Extract the (x, y) coordinate from the center of the cell holding the provided text.  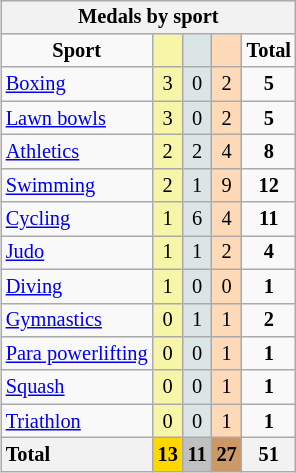
Para powerlifting (77, 354)
Swimming (77, 185)
8 (269, 152)
Sport (77, 51)
9 (227, 185)
Judo (77, 253)
Squash (77, 387)
Medals by sport (148, 17)
13 (168, 455)
Gymnastics (77, 320)
51 (269, 455)
12 (269, 185)
Diving (77, 286)
Triathlon (77, 421)
6 (198, 219)
27 (227, 455)
Cycling (77, 219)
Lawn bowls (77, 118)
Athletics (77, 152)
Boxing (77, 84)
